Capture the cell that displays the provided text and extract its [X, Y] central coordinate. 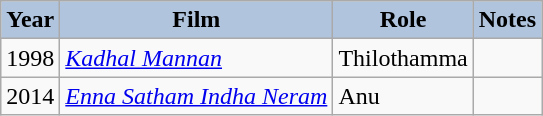
Kadhal Mannan [196, 58]
1998 [30, 58]
Enna Satham Indha Neram [196, 96]
2014 [30, 96]
Year [30, 20]
Role [403, 20]
Notes [507, 20]
Anu [403, 96]
Thilothamma [403, 58]
Film [196, 20]
